Search for the cell housing the specified text and yield its [x, y] center coordinate. 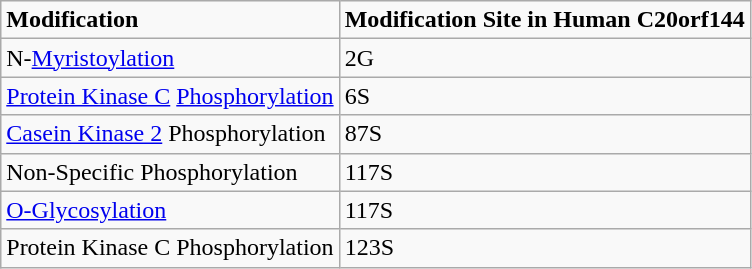
2G [544, 58]
87S [544, 134]
Modification [170, 20]
Non-Specific Phosphorylation [170, 172]
6S [544, 96]
O-Glycosylation [170, 210]
123S [544, 248]
Modification Site in Human C20orf144 [544, 20]
Casein Kinase 2 Phosphorylation [170, 134]
N-Myristoylation [170, 58]
